Search for the cell housing the specified text and yield its [x, y] center coordinate. 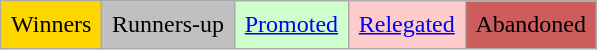
Relegated [406, 25]
Abandoned [530, 25]
Promoted [291, 25]
Winners [52, 25]
Runners-up [168, 25]
